Scan for the cell matching the given text and deliver its [x, y] coordinate at center. 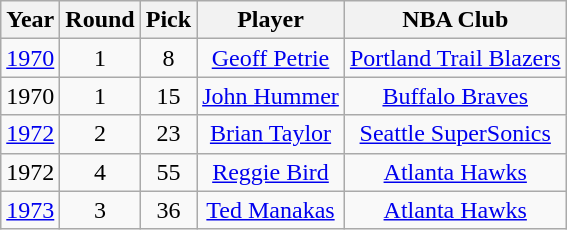
Ted Manakas [271, 210]
15 [168, 96]
Brian Taylor [271, 134]
Reggie Bird [271, 172]
Buffalo Braves [455, 96]
2 [100, 134]
55 [168, 172]
4 [100, 172]
23 [168, 134]
Portland Trail Blazers [455, 58]
Round [100, 20]
3 [100, 210]
Pick [168, 20]
Year [30, 20]
8 [168, 58]
NBA Club [455, 20]
1973 [30, 210]
36 [168, 210]
Player [271, 20]
Seattle SuperSonics [455, 134]
Geoff Petrie [271, 58]
John Hummer [271, 96]
